Search for the cell housing the specified text and yield its (X, Y) center coordinate. 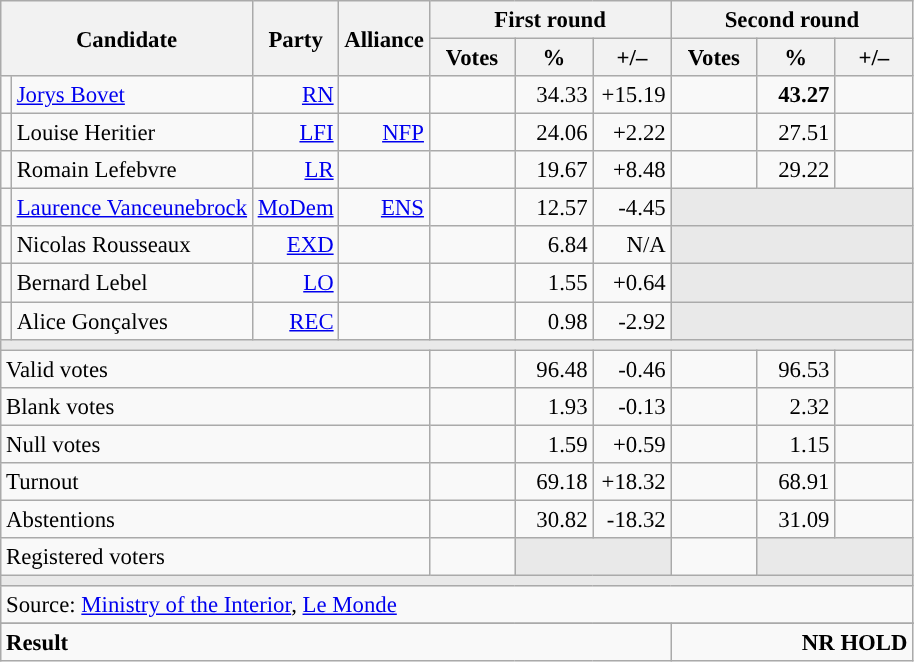
29.22 (796, 170)
-18.32 (632, 519)
1.15 (796, 444)
N/A (632, 245)
First round (550, 20)
Turnout (215, 482)
+8.48 (632, 170)
LFI (296, 133)
Louise Heritier (132, 133)
34.33 (554, 95)
+0.59 (632, 444)
LO (296, 283)
ENS (384, 208)
-2.92 (632, 321)
1.59 (554, 444)
Registered voters (215, 557)
Bernard Lebel (132, 283)
1.55 (554, 283)
6.84 (554, 245)
Romain Lefebvre (132, 170)
Alliance (384, 38)
Result (336, 643)
+15.19 (632, 95)
0.98 (554, 321)
19.67 (554, 170)
Jorys Bovet (132, 95)
96.53 (796, 369)
Second round (792, 20)
30.82 (554, 519)
-0.13 (632, 406)
Alice Gonçalves (132, 321)
RN (296, 95)
43.27 (796, 95)
+0.64 (632, 283)
31.09 (796, 519)
+18.32 (632, 482)
1.93 (554, 406)
NR HOLD (792, 643)
27.51 (796, 133)
LR (296, 170)
Abstentions (215, 519)
-4.45 (632, 208)
68.91 (796, 482)
+2.22 (632, 133)
Party (296, 38)
REC (296, 321)
69.18 (554, 482)
Source: Ministry of the Interior, Le Monde (457, 605)
Laurence Vanceunebrock (132, 208)
EXD (296, 245)
Nicolas Rousseaux (132, 245)
NFP (384, 133)
MoDem (296, 208)
12.57 (554, 208)
Blank votes (215, 406)
Candidate (127, 38)
96.48 (554, 369)
2.32 (796, 406)
Null votes (215, 444)
-0.46 (632, 369)
Valid votes (215, 369)
24.06 (554, 133)
